For the text-containing cell, return its midpoint in [X, Y] coordinate format. 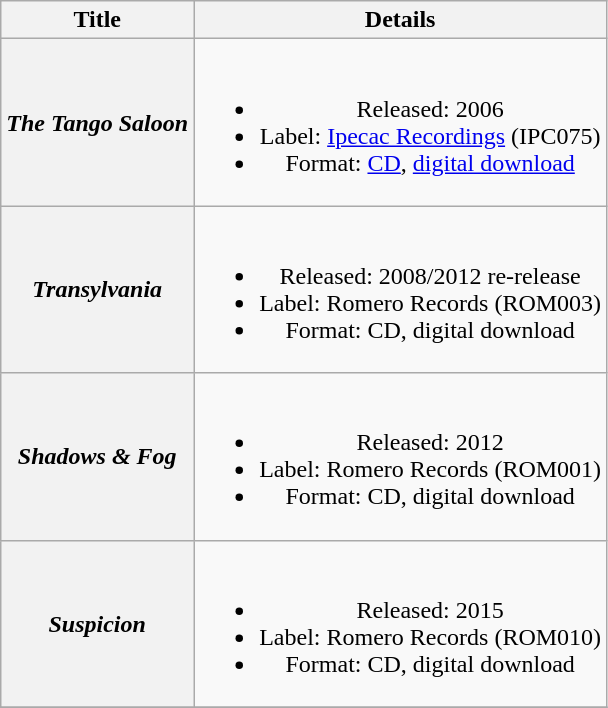
Released: 2008/2012 re-releaseLabel: Romero Records (ROM003)Format: CD, digital download [400, 290]
Released: 2015Label: Romero Records (ROM010)Format: CD, digital download [400, 624]
Suspicion [98, 624]
Released: 2012Label: Romero Records (ROM001)Format: CD, digital download [400, 456]
The Tango Saloon [98, 122]
Details [400, 20]
Shadows & Fog [98, 456]
Released: 2006Label: Ipecac Recordings (IPC075)Format: CD, digital download [400, 122]
Transylvania [98, 290]
Title [98, 20]
